Extract the [x, y] coordinate from the center of the cell holding the provided text.  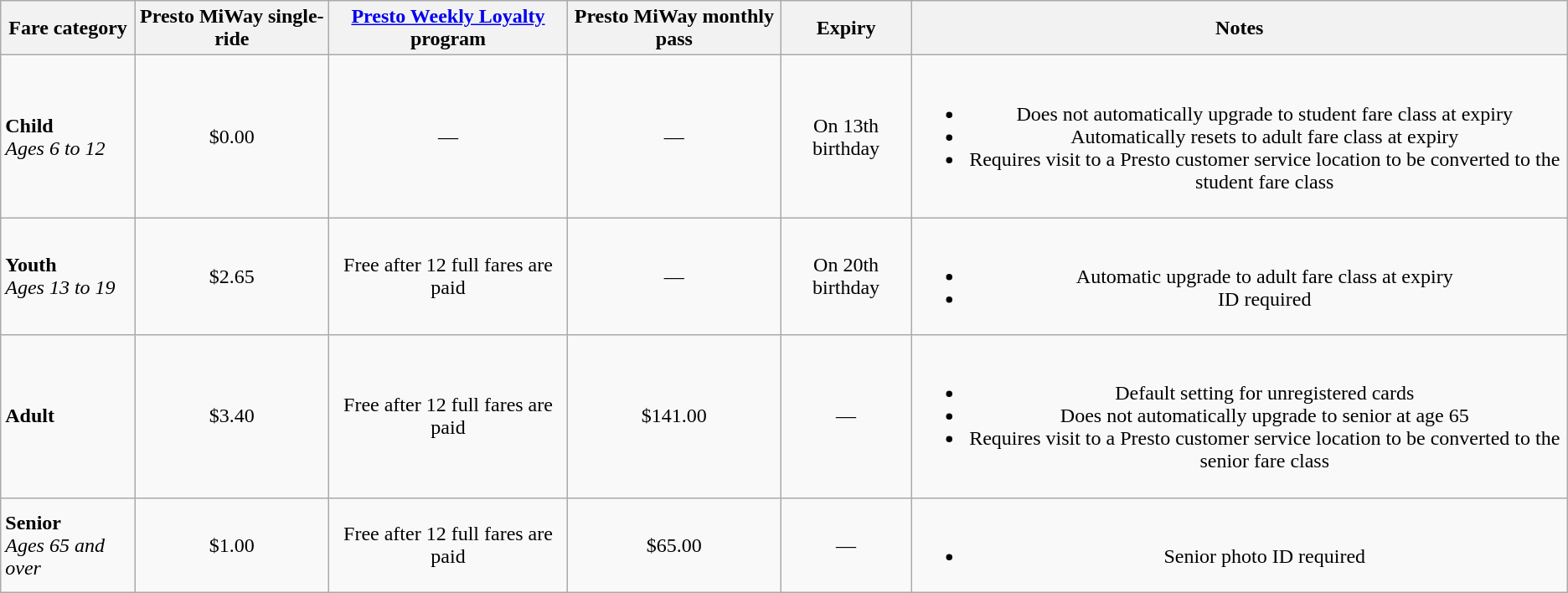
SeniorAges 65 and over [69, 544]
Presto Weekly Loyalty program [448, 28]
YouthAges 13 to 19 [69, 276]
Notes [1240, 28]
$2.65 [231, 276]
On 20th birthday [846, 276]
$65.00 [674, 544]
$3.40 [231, 416]
Presto MiWay single-ride [231, 28]
On 13th birthday [846, 137]
Expiry [846, 28]
Fare category [69, 28]
Presto MiWay monthly pass [674, 28]
$0.00 [231, 137]
Automatic upgrade to adult fare class at expiryID required [1240, 276]
Senior photo ID required [1240, 544]
$141.00 [674, 416]
Adult [69, 416]
$1.00 [231, 544]
ChildAges 6 to 12 [69, 137]
